Extract the [x, y] coordinate from the center of the cell holding the provided text.  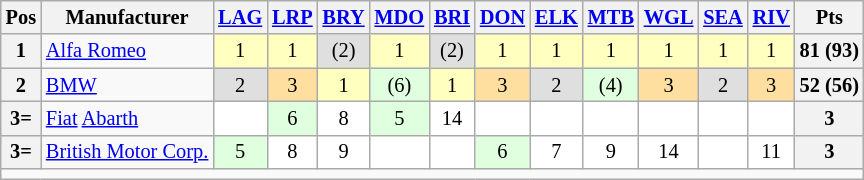
RIV [772, 17]
(6) [400, 85]
81 (93) [830, 51]
BRI [452, 17]
SEA [722, 17]
ELK [556, 17]
Alfa Romeo [127, 51]
WGL [669, 17]
Fiat Abarth [127, 118]
British Motor Corp. [127, 152]
LAG [240, 17]
(4) [611, 85]
DON [502, 17]
Pts [830, 17]
MTB [611, 17]
11 [772, 152]
LRP [292, 17]
Manufacturer [127, 17]
7 [556, 152]
Pos [21, 17]
MDO [400, 17]
BMW [127, 85]
BRY [344, 17]
52 (56) [830, 85]
